Return the [X, Y] coordinate for the center point of the cell that contains the specified text.  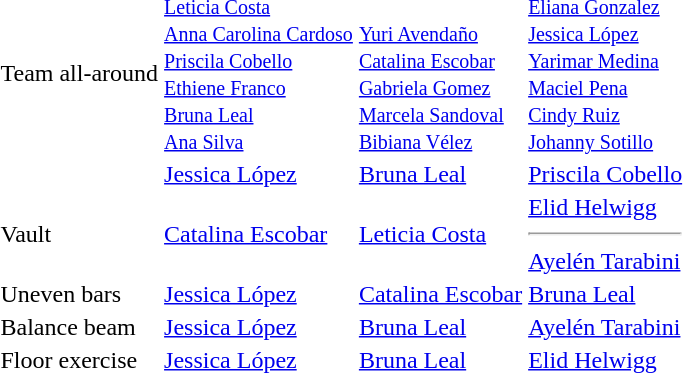
Leticia Costa [440, 234]
